From the cell containing the given text, extract its center point as [x, y] coordinate. 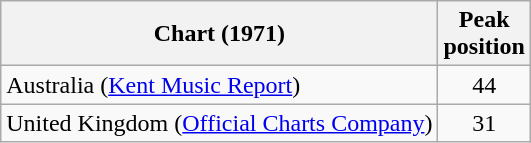
Peakposition [484, 34]
31 [484, 123]
44 [484, 85]
Chart (1971) [220, 34]
Australia (Kent Music Report) [220, 85]
United Kingdom (Official Charts Company) [220, 123]
